Scan for the cell matching the given text and deliver its [X, Y] coordinate at center. 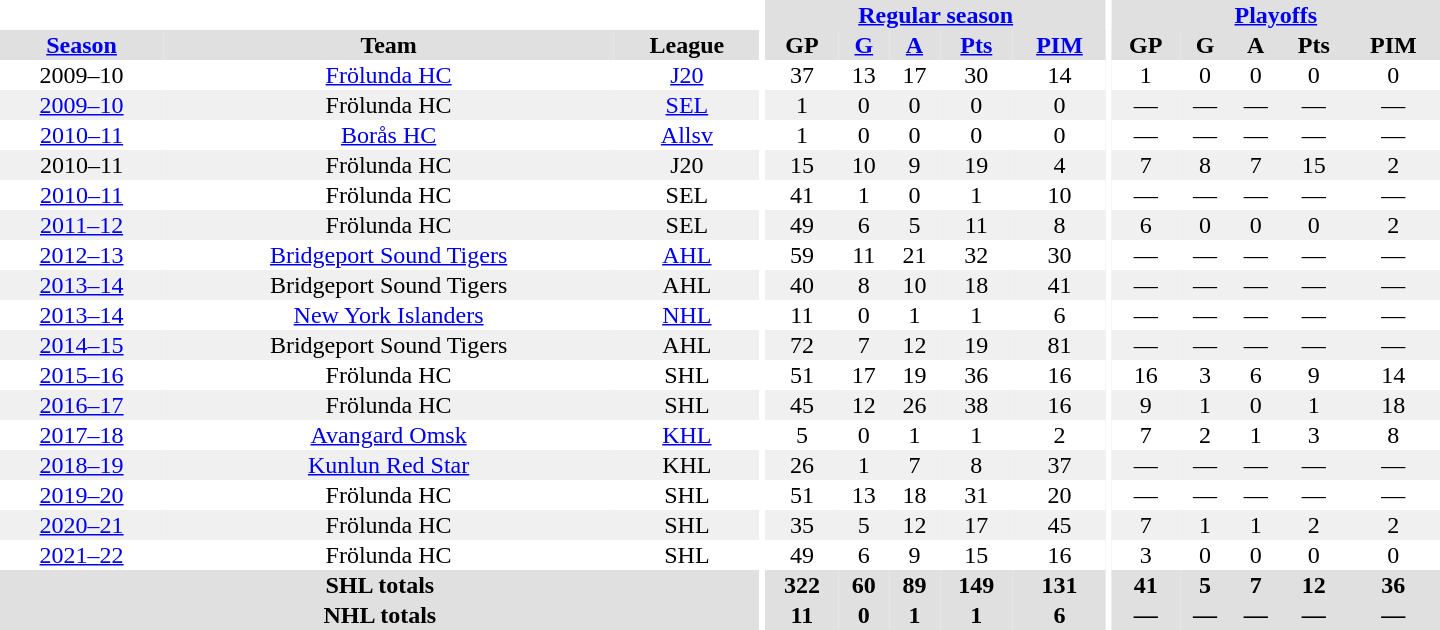
89 [914, 585]
Borås HC [388, 135]
SHL totals [380, 585]
2017–18 [82, 435]
35 [802, 525]
31 [976, 495]
Team [388, 45]
38 [976, 405]
131 [1060, 585]
40 [802, 285]
League [687, 45]
4 [1060, 165]
Season [82, 45]
2015–16 [82, 375]
32 [976, 255]
Regular season [936, 15]
2019–20 [82, 495]
59 [802, 255]
2011–12 [82, 225]
72 [802, 345]
21 [914, 255]
2016–17 [82, 405]
Playoffs [1276, 15]
149 [976, 585]
New York Islanders [388, 315]
NHL totals [380, 615]
Allsv [687, 135]
20 [1060, 495]
81 [1060, 345]
2018–19 [82, 465]
Avangard Omsk [388, 435]
2021–22 [82, 555]
NHL [687, 315]
2020–21 [82, 525]
60 [864, 585]
2012–13 [82, 255]
322 [802, 585]
2014–15 [82, 345]
Kunlun Red Star [388, 465]
